For the text-containing cell, return its midpoint in (X, Y) coordinate format. 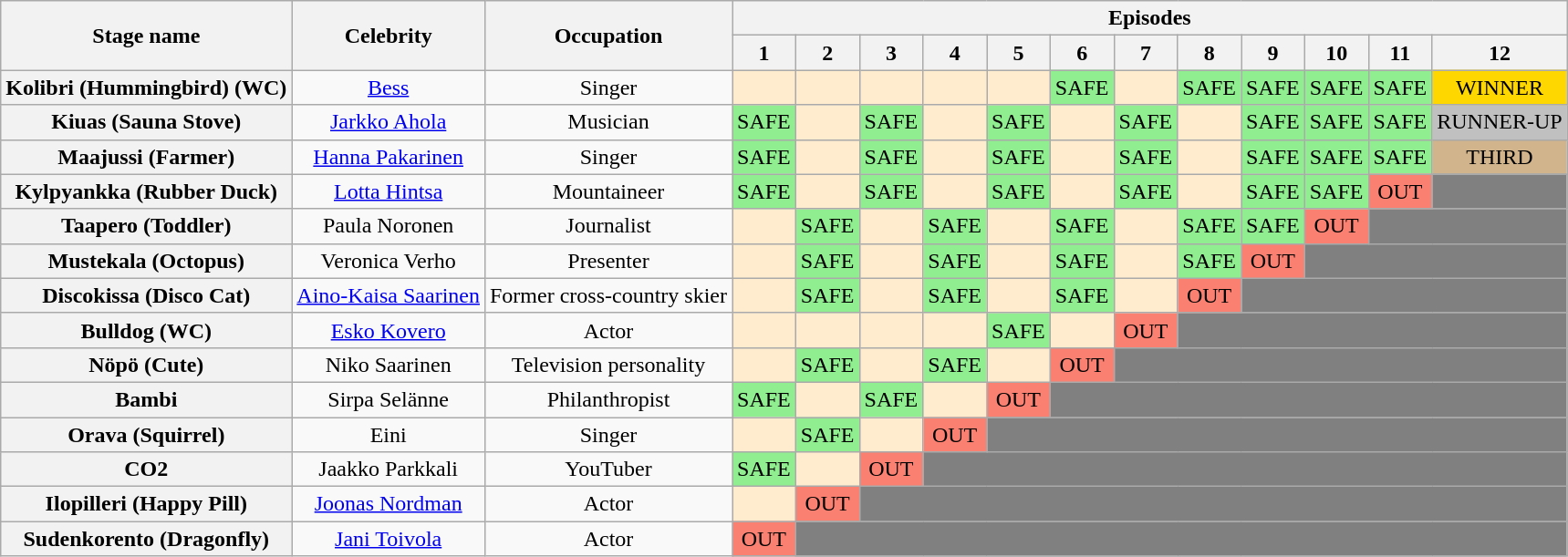
5 (1019, 53)
Episodes (1149, 18)
Celebrity (389, 36)
Presenter (607, 261)
WINNER (1500, 88)
Kylpyankka (Rubber Duck) (146, 191)
THIRD (1500, 157)
Nöpö (Cute) (146, 365)
9 (1272, 53)
Sirpa Selänne (389, 399)
Occupation (607, 36)
3 (891, 53)
1 (763, 53)
2 (827, 53)
Esko Kovero (389, 330)
Journalist (607, 226)
Lotta Hintsa (389, 191)
Orava (Squirrel) (146, 435)
YouTuber (607, 469)
6 (1082, 53)
Mustekala (Octopus) (146, 261)
Mountaineer (607, 191)
Kiuas (Sauna Stove) (146, 122)
Bess (389, 88)
Television personality (607, 365)
Ilopilleri (Happy Pill) (146, 504)
Bambi (146, 399)
Sudenkorento (Dragonfly) (146, 539)
Bulldog (WC) (146, 330)
7 (1146, 53)
Joonas Nordman (389, 504)
Taapero (Toddler) (146, 226)
10 (1336, 53)
Eini (389, 435)
Musician (607, 122)
11 (1400, 53)
Hanna Pakarinen (389, 157)
Jaakko Parkkali (389, 469)
Paula Noronen (389, 226)
Aino-Kaisa Saarinen (389, 295)
12 (1500, 53)
Maajussi (Farmer) (146, 157)
Kolibri (Hummingbird) (WC) (146, 88)
CO2 (146, 469)
4 (955, 53)
Veronica Verho (389, 261)
8 (1210, 53)
Niko Saarinen (389, 365)
Stage name (146, 36)
Jani Toivola (389, 539)
Discokissa (Disco Cat) (146, 295)
Former cross-country skier (607, 295)
RUNNER-UP (1500, 122)
Philanthropist (607, 399)
Jarkko Ahola (389, 122)
